Scan for the cell matching the given text and deliver its (x, y) coordinate at center. 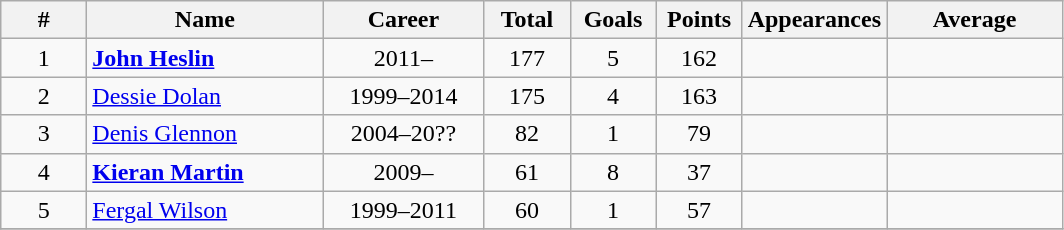
3 (44, 134)
177 (527, 58)
Goals (613, 20)
37 (699, 172)
Career (404, 20)
Points (699, 20)
2009– (404, 172)
Kieran Martin (205, 172)
60 (527, 210)
175 (527, 96)
1999–2011 (404, 210)
Denis Glennon (205, 134)
8 (613, 172)
Total (527, 20)
Name (205, 20)
John Heslin (205, 58)
# (44, 20)
79 (699, 134)
163 (699, 96)
Dessie Dolan (205, 96)
57 (699, 210)
Average (975, 20)
2004–20?? (404, 134)
2011– (404, 58)
2 (44, 96)
82 (527, 134)
1999–2014 (404, 96)
Fergal Wilson (205, 210)
162 (699, 58)
Appearances (814, 20)
61 (527, 172)
